From the cell containing the given text, extract its center point as (x, y) coordinate. 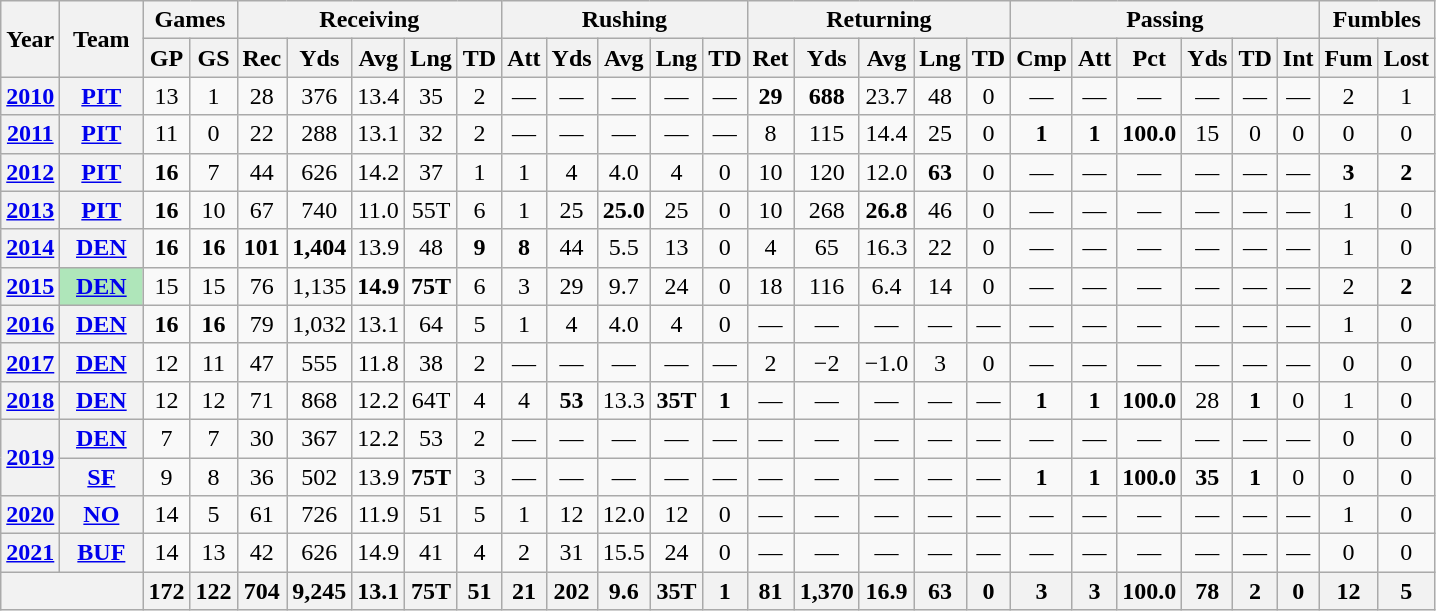
1,032 (320, 324)
868 (320, 400)
2012 (30, 172)
2013 (30, 210)
BUF (102, 553)
2010 (30, 96)
65 (826, 248)
11.8 (378, 362)
36 (262, 477)
115 (826, 134)
13.4 (378, 96)
Lost (1406, 58)
64 (431, 324)
2011 (30, 134)
Fumbles (1376, 20)
21 (524, 591)
502 (320, 477)
42 (262, 553)
2021 (30, 553)
Cmp (1042, 58)
2019 (30, 457)
116 (826, 286)
37 (431, 172)
NO (102, 515)
202 (572, 591)
Int (1298, 58)
11.0 (378, 210)
79 (262, 324)
1,135 (320, 286)
13.3 (624, 400)
64T (431, 400)
Returning (879, 20)
726 (320, 515)
Games (190, 20)
Year (30, 39)
41 (431, 553)
172 (166, 591)
2016 (30, 324)
32 (431, 134)
740 (320, 210)
9,245 (320, 591)
67 (262, 210)
SF (102, 477)
11.9 (378, 515)
76 (262, 286)
26.8 (886, 210)
1,404 (320, 248)
Team (102, 39)
18 (770, 286)
25.0 (624, 210)
−2 (826, 362)
55T (431, 210)
2014 (30, 248)
Pct (1150, 58)
688 (826, 96)
71 (262, 400)
Receiving (370, 20)
120 (826, 172)
2015 (30, 286)
30 (262, 438)
704 (262, 591)
14.4 (886, 134)
376 (320, 96)
15.5 (624, 553)
81 (770, 591)
16.3 (886, 248)
1,370 (826, 591)
61 (262, 515)
GS (214, 58)
Passing (1165, 20)
122 (214, 591)
Ret (770, 58)
2018 (30, 400)
GP (166, 58)
Rushing (624, 20)
2017 (30, 362)
14.2 (378, 172)
9.7 (624, 286)
2020 (30, 515)
Rec (262, 58)
288 (320, 134)
47 (262, 362)
268 (826, 210)
23.7 (886, 96)
38 (431, 362)
31 (572, 553)
46 (940, 210)
367 (320, 438)
78 (1208, 591)
9.6 (624, 591)
Fum (1348, 58)
5.5 (624, 248)
−1.0 (886, 362)
16.9 (886, 591)
555 (320, 362)
101 (262, 248)
6.4 (886, 286)
